From the cell containing the given text, extract its center point as [X, Y] coordinate. 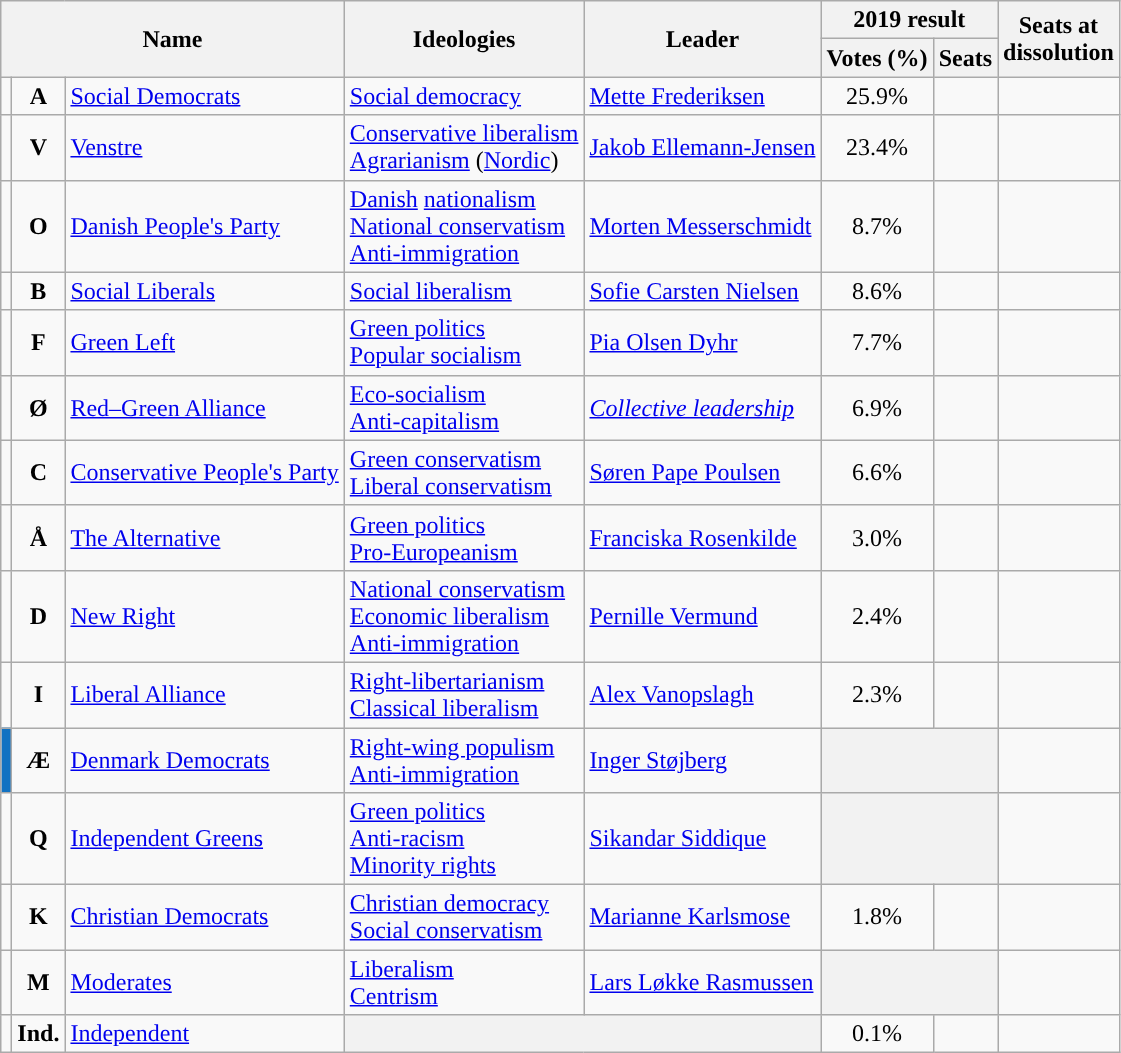
6.6% [877, 472]
Green politicsPopular socialism [464, 342]
Danish People's Party [204, 226]
Liberal Alliance [204, 694]
Q [38, 839]
Denmark Democrats [204, 760]
Conservative People's Party [204, 472]
LiberalismCentrism [464, 982]
Pernille Vermund [702, 616]
Sikandar Siddique [702, 839]
Ideologies [464, 39]
23.4% [877, 148]
Independent [204, 1034]
D [38, 616]
Votes (%) [877, 58]
A [38, 96]
Conservative liberalismAgrarianism (Nordic) [464, 148]
2.4% [877, 616]
1.8% [877, 918]
Mette Frederiksen [702, 96]
C [38, 472]
Green Left [204, 342]
National conservatismEconomic liberalismAnti-immigration [464, 616]
Ø [38, 408]
Jakob Ellemann-Jensen [702, 148]
Red–Green Alliance [204, 408]
Æ [38, 760]
Venstre [204, 148]
Franciska Rosenkilde [702, 538]
8.6% [877, 291]
Moderates [204, 982]
2019 result [910, 20]
Independent Greens [204, 839]
Sofie Carsten Nielsen [702, 291]
F [38, 342]
Morten Messerschmidt [702, 226]
Green politicsAnti-racismMinority rights [464, 839]
Inger Støjberg [702, 760]
Christian democracySocial conservatism [464, 918]
Pia Olsen Dyhr [702, 342]
V [38, 148]
Social democracy [464, 96]
I [38, 694]
Green conservatismLiberal conservatism [464, 472]
The Alternative [204, 538]
Eco-socialismAnti-capitalism [464, 408]
B [38, 291]
Christian Democrats [204, 918]
Å [38, 538]
8.7% [877, 226]
0.1% [877, 1034]
M [38, 982]
Danish nationalismNational conservatismAnti-immigration [464, 226]
New Right [204, 616]
Social Democrats [204, 96]
Marianne Karlsmose [702, 918]
7.7% [877, 342]
Collective leadership [702, 408]
Alex Vanopslagh [702, 694]
Name [173, 39]
Seats [965, 58]
3.0% [877, 538]
K [38, 918]
Seats atdissolution [1059, 39]
25.9% [877, 96]
6.9% [877, 408]
Social liberalism [464, 291]
Social Liberals [204, 291]
Ind. [38, 1034]
Lars Løkke Rasmussen [702, 982]
O [38, 226]
Right-wing populismAnti-immigration [464, 760]
Søren Pape Poulsen [702, 472]
2.3% [877, 694]
Right-libertarianismClassical liberalism [464, 694]
Leader [702, 39]
Green politicsPro-Europeanism [464, 538]
